Find where the given text appears and provide that cell's center as [x, y] coordinate. 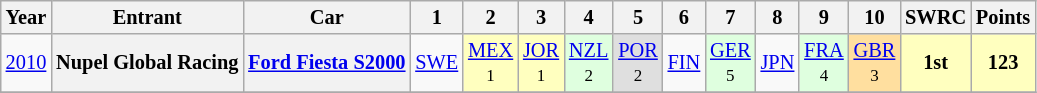
Ford Fiesta S2000 [326, 63]
2010 [26, 63]
POR2 [638, 63]
7 [730, 17]
GER5 [730, 63]
NZL2 [588, 63]
10 [875, 17]
1 [436, 17]
5 [638, 17]
Car [326, 17]
Entrant [147, 17]
6 [684, 17]
3 [541, 17]
SWE [436, 63]
MEX1 [490, 63]
GBR3 [875, 63]
FIN [684, 63]
Points [1003, 17]
2 [490, 17]
JOR1 [541, 63]
SWRC [936, 17]
8 [778, 17]
9 [824, 17]
Nupel Global Racing [147, 63]
123 [1003, 63]
FRA4 [824, 63]
1st [936, 63]
JPN [778, 63]
Year [26, 17]
4 [588, 17]
